Capture the cell that displays the provided text and extract its (x, y) central coordinate. 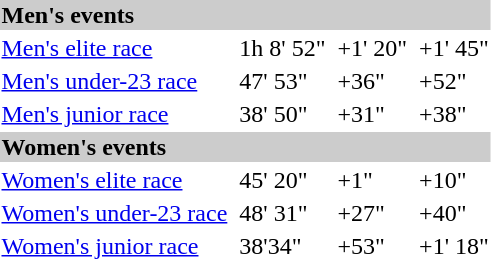
Men's elite race (114, 48)
47' 53" (282, 81)
+1' 20" (372, 48)
+1" (372, 180)
38' 50" (282, 114)
Women's under-23 race (114, 213)
+36" (372, 81)
Men's under-23 race (114, 81)
45' 20" (282, 180)
+38" (454, 114)
Women's elite race (114, 180)
+10" (454, 180)
Women's events (245, 147)
+27" (372, 213)
Men's junior race (114, 114)
Men's events (245, 15)
+31" (372, 114)
48' 31" (282, 213)
1h 8' 52" (282, 48)
+40" (454, 213)
+1' 45" (454, 48)
+52" (454, 81)
